Search for the cell housing the specified text and yield its (X, Y) center coordinate. 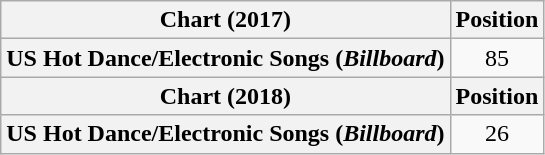
Chart (2018) (226, 96)
85 (497, 58)
Chart (2017) (226, 20)
26 (497, 134)
